Return the (x, y) coordinate for the center point of the cell that contains the specified text.  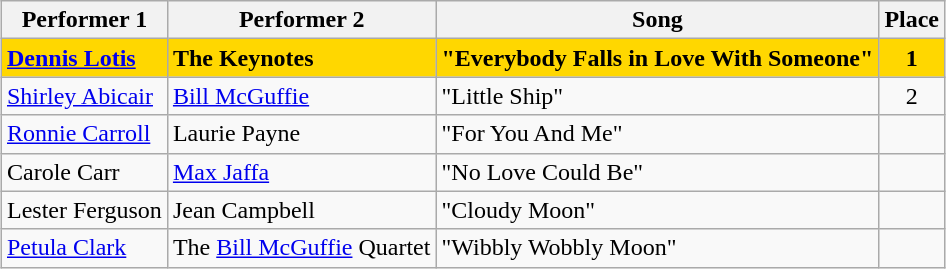
"Cloudy Moon" (658, 210)
Performer 1 (84, 20)
Laurie Payne (302, 134)
Shirley Abicair (84, 96)
Max Jaffa (302, 172)
"Wibbly Wobbly Moon" (658, 248)
"For You And Me" (658, 134)
Petula Clark (84, 248)
The Bill McGuffie Quartet (302, 248)
Carole Carr (84, 172)
"Everybody Falls in Love With Someone" (658, 58)
Lester Ferguson (84, 210)
Place (912, 20)
"No Love Could Be" (658, 172)
Performer 2 (302, 20)
Ronnie Carroll (84, 134)
2 (912, 96)
Song (658, 20)
"Little Ship" (658, 96)
Jean Campbell (302, 210)
Bill McGuffie (302, 96)
The Keynotes (302, 58)
1 (912, 58)
Dennis Lotis (84, 58)
